Return the [x, y] coordinate for the center point of the cell that contains the specified text.  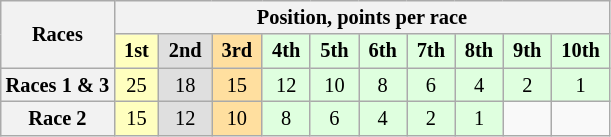
18 [186, 85]
8th [479, 51]
10th [580, 51]
3rd [237, 51]
Position, points per race [362, 17]
25 [136, 85]
2nd [186, 51]
Races [58, 34]
1st [136, 51]
Race 2 [58, 118]
4th [286, 51]
5th [334, 51]
7th [431, 51]
6th [382, 51]
Races 1 & 3 [58, 85]
9th [527, 51]
